Identify which cell holds the provided text, then report its [X, Y] central coordinate. 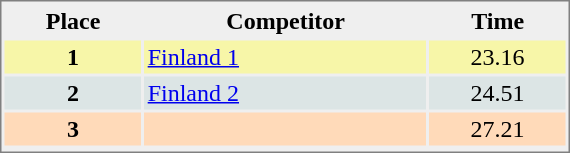
3 [72, 128]
Finland 2 [286, 92]
Finland 1 [286, 56]
2 [72, 92]
1 [72, 56]
24.51 [498, 92]
23.16 [498, 56]
Competitor [286, 20]
Place [72, 20]
27.21 [498, 128]
Time [498, 20]
